Identify which cell holds the provided text, then report its (X, Y) central coordinate. 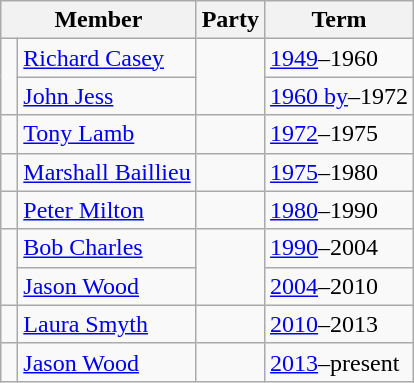
Bob Charles (107, 248)
1990–2004 (340, 248)
1980–1990 (340, 210)
Member (98, 20)
Richard Casey (107, 58)
Laura Smyth (107, 324)
Term (340, 20)
1975–1980 (340, 172)
Marshall Baillieu (107, 172)
1949–1960 (340, 58)
Peter Milton (107, 210)
1972–1975 (340, 134)
John Jess (107, 96)
2004–2010 (340, 286)
Tony Lamb (107, 134)
2013–present (340, 362)
2010–2013 (340, 324)
1960 by–1972 (340, 96)
Party (230, 20)
